Provide the [X, Y] coordinate of the cell's center where the given text is located.  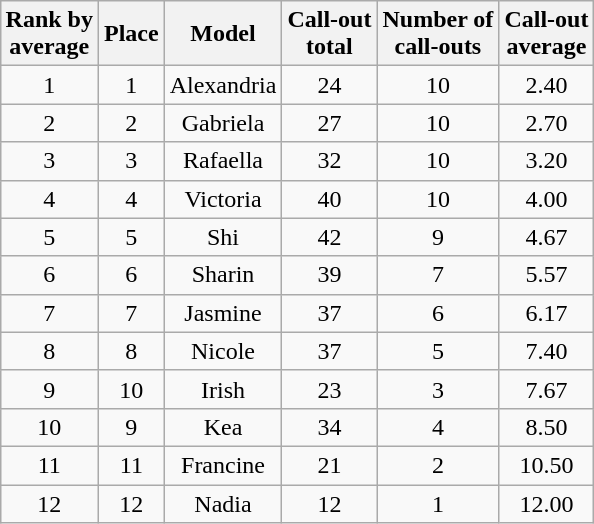
4.00 [546, 199]
27 [330, 123]
Call-outtotal [330, 34]
Nadia [223, 503]
Shi [223, 237]
10.50 [546, 465]
Model [223, 34]
3.20 [546, 161]
7.67 [546, 389]
7.40 [546, 351]
Call-outaverage [546, 34]
21 [330, 465]
Jasmine [223, 313]
Irish [223, 389]
2.70 [546, 123]
Sharin [223, 275]
Nicole [223, 351]
Place [131, 34]
42 [330, 237]
Victoria [223, 199]
Rafaella [223, 161]
24 [330, 85]
Alexandria [223, 85]
23 [330, 389]
8.50 [546, 427]
Number ofcall-outs [438, 34]
39 [330, 275]
2.40 [546, 85]
12.00 [546, 503]
Gabriela [223, 123]
4.67 [546, 237]
6.17 [546, 313]
5.57 [546, 275]
34 [330, 427]
Rank byaverage [49, 34]
Kea [223, 427]
Francine [223, 465]
40 [330, 199]
32 [330, 161]
